Provide the (X, Y) coordinate of the cell's center where the given text is located.  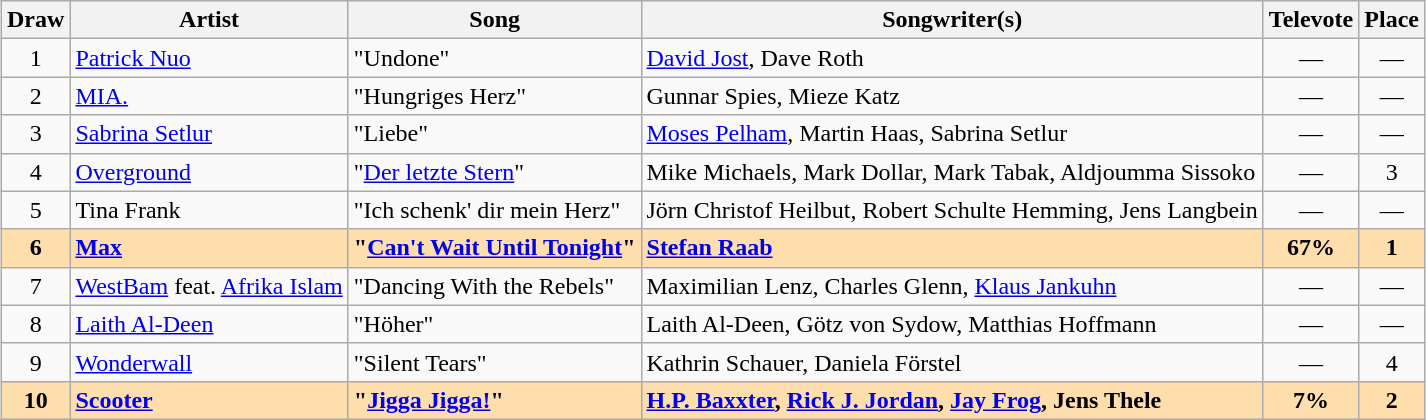
Draw (36, 20)
"Undone" (494, 58)
Scooter (209, 400)
"Can't Wait Until Tonight" (494, 248)
Patrick Nuo (209, 58)
"Höher" (494, 324)
10 (36, 400)
"Ich schenk' dir mein Herz" (494, 210)
6 (36, 248)
MIA. (209, 96)
WestBam feat. Afrika Islam (209, 286)
7 (36, 286)
"Liebe" (494, 134)
Max (209, 248)
Stefan Raab (952, 248)
Song (494, 20)
Moses Pelham, Martin Haas, Sabrina Setlur (952, 134)
Laith Al-Deen, Götz von Sydow, Matthias Hoffmann (952, 324)
7% (1310, 400)
"Hungriges Herz" (494, 96)
9 (36, 362)
"Silent Tears" (494, 362)
Tina Frank (209, 210)
Jörn Christof Heilbut, Robert Schulte Hemming, Jens Langbein (952, 210)
Laith Al-Deen (209, 324)
8 (36, 324)
Gunnar Spies, Mieze Katz (952, 96)
Televote (1310, 20)
5 (36, 210)
"Dancing With the Rebels" (494, 286)
Overground (209, 172)
Wonderwall (209, 362)
"Jigga Jigga!" (494, 400)
Artist (209, 20)
Sabrina Setlur (209, 134)
Mike Michaels, Mark Dollar, Mark Tabak, Aldjoumma Sissoko (952, 172)
67% (1310, 248)
Songwriter(s) (952, 20)
Kathrin Schauer, Daniela Förstel (952, 362)
David Jost, Dave Roth (952, 58)
H.P. Baxxter, Rick J. Jordan, Jay Frog, Jens Thele (952, 400)
"Der letzte Stern" (494, 172)
Place (1392, 20)
Maximilian Lenz, Charles Glenn, Klaus Jankuhn (952, 286)
